Capture the cell that displays the provided text and extract its (X, Y) central coordinate. 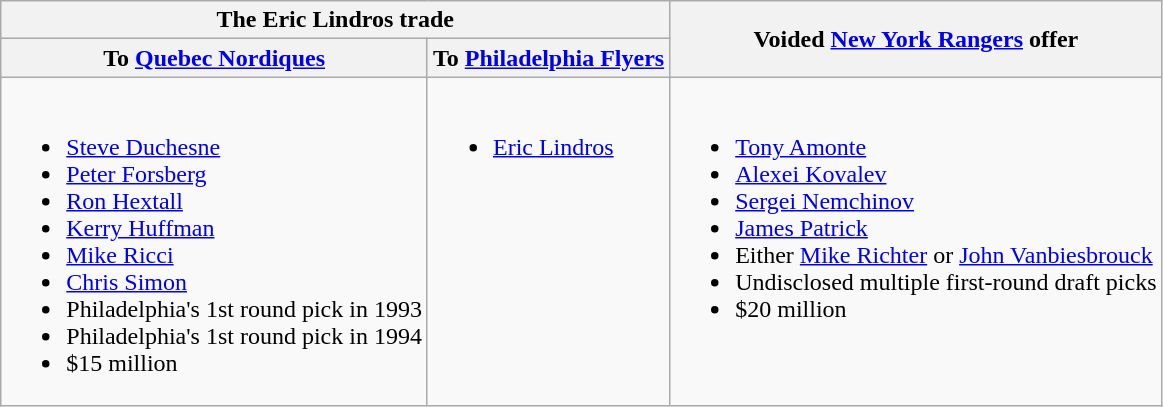
Voided New York Rangers offer (916, 39)
Eric Lindros (548, 242)
To Quebec Nordiques (214, 58)
To Philadelphia Flyers (548, 58)
The Eric Lindros trade (336, 20)
